Detect which cell encompasses the target text, then output its (x, y) center coordinate. 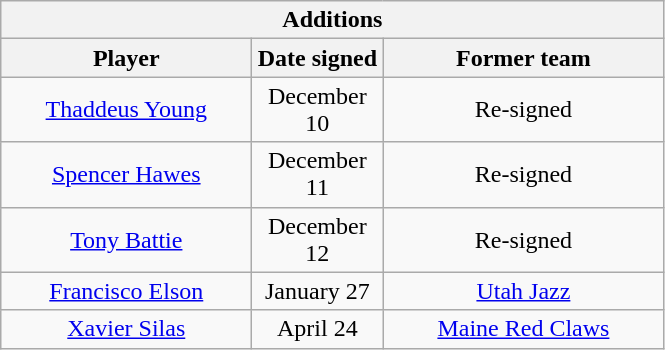
Spencer Hawes (126, 174)
December 11 (318, 174)
Xavier Silas (126, 329)
January 27 (318, 291)
Additions (332, 20)
April 24 (318, 329)
Francisco Elson (126, 291)
Date signed (318, 58)
Thaddeus Young (126, 110)
Tony Battie (126, 240)
December 10 (318, 110)
Maine Red Claws (524, 329)
Utah Jazz (524, 291)
Player (126, 58)
December 12 (318, 240)
Former team (524, 58)
